Identify which cell holds the provided text, then report its [x, y] central coordinate. 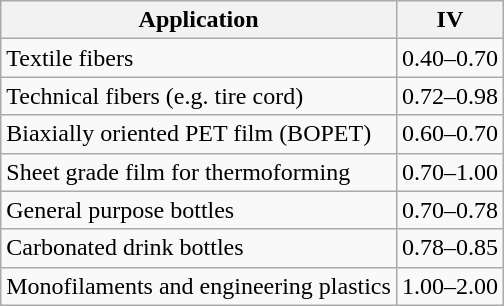
0.78–0.85 [450, 248]
Biaxially oriented PET film (BOPET) [199, 134]
Sheet grade film for thermoforming [199, 172]
Textile fibers [199, 58]
Technical fibers (e.g. tire cord) [199, 96]
Carbonated drink bottles [199, 248]
Application [199, 20]
1.00–2.00 [450, 286]
Monofilaments and engineering plastics [199, 286]
0.60–0.70 [450, 134]
0.70–0.78 [450, 210]
0.70–1.00 [450, 172]
IV [450, 20]
General purpose bottles [199, 210]
0.40–0.70 [450, 58]
0.72–0.98 [450, 96]
